Search for the cell housing the specified text and yield its (x, y) center coordinate. 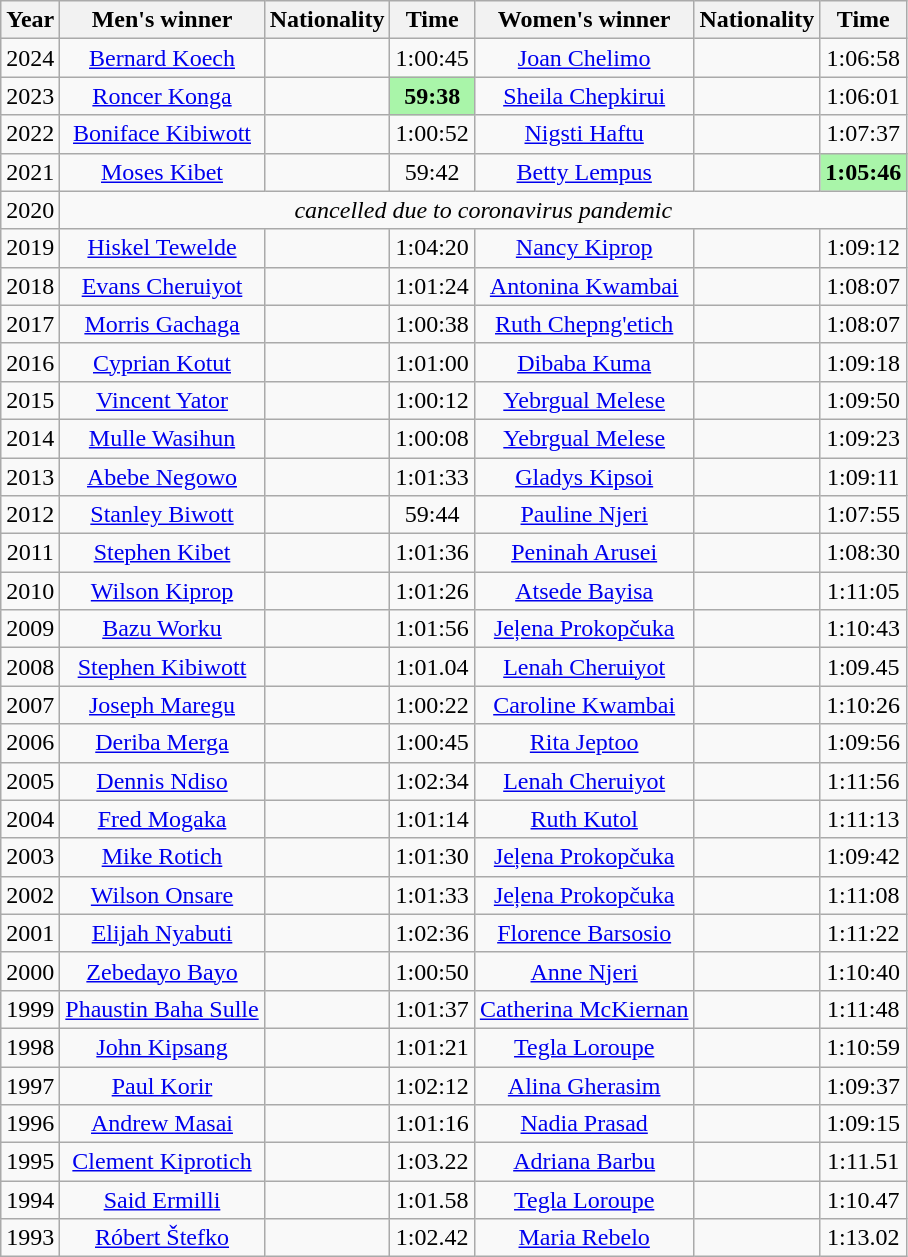
Andrew Masai (162, 1124)
1:11.51 (864, 1162)
1:06:01 (864, 96)
Rita Jeptoo (584, 743)
2021 (30, 172)
Adriana Barbu (584, 1162)
Vincent Yator (162, 400)
2015 (30, 400)
1:09:50 (864, 400)
2006 (30, 743)
Wilson Kiprop (162, 591)
1995 (30, 1162)
2023 (30, 96)
Stephen Kibiwott (162, 667)
1:10:40 (864, 971)
1:01:30 (432, 857)
Bernard Koech (162, 58)
1:09:37 (864, 1085)
2000 (30, 971)
1:01:00 (432, 362)
Elijah Nyabuti (162, 933)
1:00:50 (432, 971)
Said Ermilli (162, 1200)
Catherina McKiernan (584, 1009)
Sheila Chepkirui (584, 96)
1:10:59 (864, 1047)
Betty Lempus (584, 172)
Roncer Konga (162, 96)
Women's winner (584, 20)
1:02:36 (432, 933)
Róbert Štefko (162, 1238)
Nancy Kiprop (584, 248)
2002 (30, 895)
1:08:30 (864, 553)
1:05:46 (864, 172)
1998 (30, 1047)
Bazu Worku (162, 629)
Pauline Njeri (584, 515)
Paul Korir (162, 1085)
1:01:14 (432, 819)
1:01:24 (432, 286)
1:01:37 (432, 1009)
1:11:13 (864, 819)
1:10:26 (864, 705)
2024 (30, 58)
2019 (30, 248)
Morris Gachaga (162, 324)
Fred Mogaka (162, 819)
Joan Chelimo (584, 58)
2012 (30, 515)
59:38 (432, 96)
1:01:56 (432, 629)
1:01:26 (432, 591)
Phaustin Baha Sulle (162, 1009)
1:02.42 (432, 1238)
Peninah Arusei (584, 553)
1:07:55 (864, 515)
Atsede Bayisa (584, 591)
2001 (30, 933)
Zebedayo Bayo (162, 971)
Moses Kibet (162, 172)
2018 (30, 286)
1:09:11 (864, 477)
Nadia Prasad (584, 1124)
2004 (30, 819)
cancelled due to coronavirus pandemic (484, 210)
2008 (30, 667)
1:11:48 (864, 1009)
2014 (30, 438)
Year (30, 20)
1:00:22 (432, 705)
Stanley Biwott (162, 515)
Florence Barsosio (584, 933)
Alina Gherasim (584, 1085)
John Kipsang (162, 1047)
2010 (30, 591)
Maria Rebelo (584, 1238)
1:04:20 (432, 248)
Hiskel Tewelde (162, 248)
Ruth Chepng'etich (584, 324)
59:44 (432, 515)
Stephen Kibet (162, 553)
1:09:15 (864, 1124)
1:09:42 (864, 857)
Mike Rotich (162, 857)
1997 (30, 1085)
1993 (30, 1238)
Evans Cheruiyot (162, 286)
2022 (30, 134)
Dennis Ndiso (162, 781)
Gladys Kipsoi (584, 477)
1:00:52 (432, 134)
2016 (30, 362)
1999 (30, 1009)
Joseph Maregu (162, 705)
2005 (30, 781)
Wilson Onsare (162, 895)
Nigsti Haftu (584, 134)
1:03.22 (432, 1162)
1:02:34 (432, 781)
1:00:12 (432, 400)
Caroline Kwambai (584, 705)
Ruth Kutol (584, 819)
2011 (30, 553)
59:42 (432, 172)
1:09:23 (864, 438)
2003 (30, 857)
1:02:12 (432, 1085)
Cyprian Kotut (162, 362)
Dibaba Kuma (584, 362)
1:01:21 (432, 1047)
1:01.04 (432, 667)
Men's winner (162, 20)
1994 (30, 1200)
1:01.58 (432, 1200)
1:10.47 (864, 1200)
Boniface Kibiwott (162, 134)
1996 (30, 1124)
1:01:36 (432, 553)
1:11:22 (864, 933)
Antonina Kwambai (584, 286)
1:09:56 (864, 743)
1:11:56 (864, 781)
1:13.02 (864, 1238)
1:01:16 (432, 1124)
1:11:08 (864, 895)
Deriba Merga (162, 743)
2013 (30, 477)
2020 (30, 210)
1:09:18 (864, 362)
Anne Njeri (584, 971)
2017 (30, 324)
1:09:12 (864, 248)
1:00:08 (432, 438)
1:00:38 (432, 324)
2009 (30, 629)
Abebe Negowo (162, 477)
1:06:58 (864, 58)
1:09.45 (864, 667)
Clement Kiprotich (162, 1162)
2007 (30, 705)
1:07:37 (864, 134)
1:11:05 (864, 591)
Mulle Wasihun (162, 438)
1:10:43 (864, 629)
